Locate the cell with the specified text and output its [x, y] center coordinate. 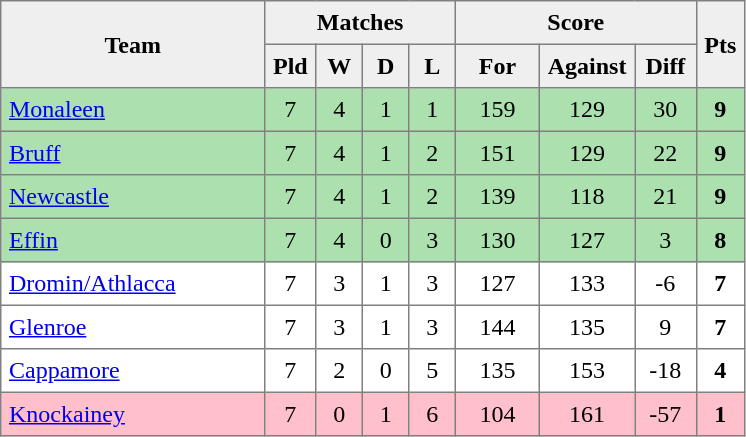
104 [497, 414]
Monaleen [133, 110]
-18 [666, 371]
Glenroe [133, 327]
Bruff [133, 153]
130 [497, 240]
133 [586, 284]
Matches [360, 23]
Diff [666, 66]
118 [586, 197]
Pld [290, 66]
144 [497, 327]
Dromin/Athlacca [133, 284]
21 [666, 197]
Team [133, 44]
8 [720, 240]
6 [432, 414]
W [339, 66]
30 [666, 110]
-6 [666, 284]
Score [576, 23]
151 [497, 153]
For [497, 66]
159 [497, 110]
Knockainey [133, 414]
Newcastle [133, 197]
Pts [720, 44]
D [385, 66]
153 [586, 371]
139 [497, 197]
Effin [133, 240]
22 [666, 153]
-57 [666, 414]
L [432, 66]
161 [586, 414]
5 [432, 371]
Cappamore [133, 371]
Against [586, 66]
